Locate the cell with the specified text and output its [X, Y] center coordinate. 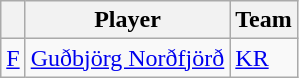
Guðbjörg Norðfjörð [128, 58]
F [13, 58]
KR [264, 58]
Player [128, 20]
Team [264, 20]
